Pinpoint the cell where the given text exists, returning its [X, Y] midpoint coordinate. 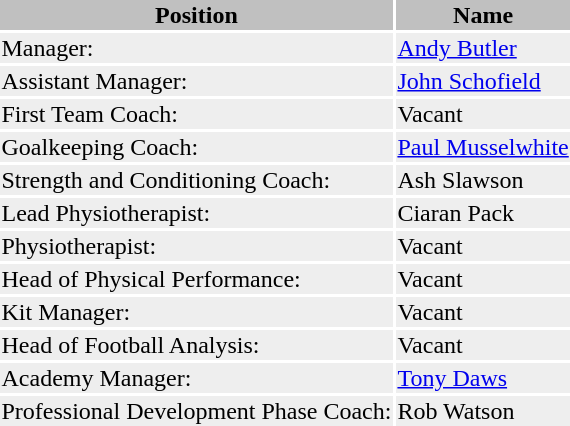
Goalkeeping Coach: [196, 147]
Strength and Conditioning Coach: [196, 180]
Head of Physical Performance: [196, 279]
Position [196, 15]
Physiotherapist: [196, 246]
Name [483, 15]
John Schofield [483, 81]
Andy Butler [483, 48]
Academy Manager: [196, 378]
Professional Development Phase Coach: [196, 411]
First Team Coach: [196, 114]
Assistant Manager: [196, 81]
Paul Musselwhite [483, 147]
Kit Manager: [196, 312]
Manager: [196, 48]
Head of Football Analysis: [196, 345]
Lead Physiotherapist: [196, 213]
Rob Watson [483, 411]
Tony Daws [483, 378]
Ciaran Pack [483, 213]
Ash Slawson [483, 180]
